Capture the cell that displays the provided text and extract its (X, Y) central coordinate. 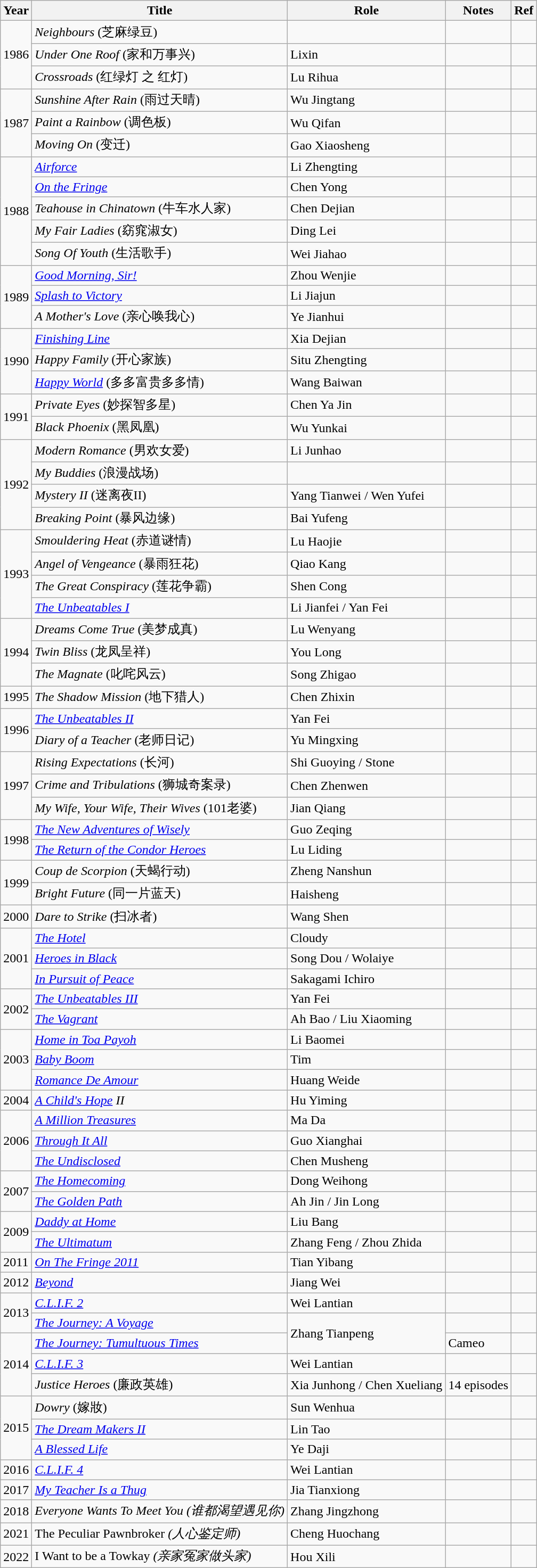
1990 (16, 361)
Chen Zhixin (367, 697)
Ah Jin / Jin Long (367, 1201)
Ref (524, 11)
Dreams Come True (美梦成真) (160, 629)
A Million Treasures (160, 1120)
2001 (16, 958)
2015 (16, 1427)
Happy Family (开心家族) (160, 360)
2007 (16, 1191)
Breaking Point (暴风边缘) (160, 518)
Justice Heroes (廉政英雄) (160, 1385)
The Magnate (叱咤风云) (160, 675)
2017 (16, 1490)
Tian Yibang (367, 1262)
The Golden Path (160, 1201)
Qiao Kang (367, 564)
2006 (16, 1141)
Lin Tao (367, 1429)
The Unbeatables II (160, 719)
My Wife, Your Wife, Their Wives (101老婆) (160, 808)
Lixin (367, 54)
Wu Jingtang (367, 100)
Song Dou / Wolaiye (367, 958)
A Blessed Life (160, 1449)
Shi Guoying / Stone (367, 763)
The Return of the Condor Heroes (160, 850)
Ah Bao / Liu Xiaoming (367, 1019)
Paint a Rainbow (调色板) (160, 122)
My Buddies (浪漫战场) (160, 474)
The New Adventures of Wisely (160, 830)
Wei Jiahao (367, 253)
Ye Daji (367, 1449)
Diary of a Teacher (老师日记) (160, 740)
Chen Musheng (367, 1161)
1986 (16, 55)
Twin Bliss (龙凤呈祥) (160, 653)
Sun Wenhua (367, 1407)
The Homecoming (160, 1181)
Zhang Jingzhong (367, 1512)
Tim (367, 1060)
2002 (16, 1009)
A Mother's Love (亲心唤我心) (160, 317)
Beyond (160, 1282)
Daddy at Home (160, 1222)
Cloudy (367, 938)
Through It All (160, 1141)
Lu Rihua (367, 78)
2018 (16, 1512)
Ma Da (367, 1120)
Zhang Feng / Zhou Zhida (367, 1242)
2000 (16, 917)
Notes (478, 11)
Smouldering Heat (赤道谜情) (160, 541)
Teahouse in Chinatown (牛车水人家) (160, 209)
Li Junhao (367, 450)
2021 (16, 1534)
You Long (367, 653)
2011 (16, 1262)
Xia Dejian (367, 339)
Moving On (变迁) (160, 146)
Bright Future (同一片蓝天) (160, 894)
Coup de Scorpion (天蝎行动) (160, 872)
Happy World (多多富贵多多情) (160, 382)
C.L.I.F. 4 (160, 1470)
Yang Tianwei / Wen Yufei (367, 496)
Wu Qifan (367, 122)
Liu Bang (367, 1222)
The Vagrant (160, 1019)
2022 (16, 1556)
Zheng Nanshun (367, 872)
1995 (16, 697)
C.L.I.F. 2 (160, 1302)
Baby Boom (160, 1060)
Dare to Strike (扫冰者) (160, 917)
Chen Yong (367, 187)
Modern Romance (男欢女爱) (160, 450)
Lu Haojie (367, 541)
Jiang Wei (367, 1282)
1992 (16, 484)
Title (160, 11)
Cheng Huochang (367, 1534)
The Ultimatum (160, 1242)
Angel of Vengeance (暴雨狂花) (160, 564)
14 episodes (478, 1385)
Sakagami Ichiro (367, 979)
The Great Conspiracy (莲花争霸) (160, 587)
Wu Yunkai (367, 428)
Rising Expectations (长河) (160, 763)
Bai Yufeng (367, 518)
1998 (16, 840)
2016 (16, 1470)
Ding Lei (367, 231)
1991 (16, 416)
Finishing Line (160, 339)
Chen Ya Jin (367, 406)
Good Morning, Sir! (160, 275)
Chen Zhenwen (367, 786)
Crossroads (红绿灯 之 红灯) (160, 78)
Lu Liding (367, 850)
2012 (16, 1282)
The Unbeatables I (160, 608)
Song Of Youth (生活歌手) (160, 253)
Private Eyes (妙探智多星) (160, 406)
Gao Xiaosheng (367, 146)
Airforce (160, 167)
2003 (16, 1060)
Jia Tianxiong (367, 1490)
Crime and Tribulations (狮城奇案录) (160, 786)
Hu Yiming (367, 1100)
On the Fringe (160, 187)
Mystery II (迷离夜II) (160, 496)
2009 (16, 1232)
A Child's Hope II (160, 1100)
Wang Baiwan (367, 382)
Guo Xianghai (367, 1141)
1994 (16, 652)
1988 (16, 211)
Li Baomei (367, 1039)
Cameo (478, 1343)
Dowry (嫁妝) (160, 1407)
C.L.I.F. 3 (160, 1364)
Li Jiajun (367, 295)
My Teacher Is a Thug (160, 1490)
1997 (16, 786)
Under One Roof (家和万事兴) (160, 54)
2014 (16, 1365)
Jian Qiang (367, 808)
Haisheng (367, 894)
Situ Zhengting (367, 360)
Everyone Wants To Meet You (谁都渴望遇见你) (160, 1512)
1996 (16, 730)
Guo Zeqing (367, 830)
Huang Weide (367, 1080)
On The Fringe 2011 (160, 1262)
2013 (16, 1313)
2004 (16, 1100)
Romance De Amour (160, 1080)
Role (367, 11)
The Undisclosed (160, 1161)
Chen Dejian (367, 209)
Black Phoenix (黑凤凰) (160, 428)
My Fair Ladies (窈窕淑女) (160, 231)
The Dream Makers II (160, 1429)
Song Zhigao (367, 675)
1993 (16, 574)
Home in Toa Payoh (160, 1039)
Dong Weihong (367, 1181)
Lu Wenyang (367, 629)
Zhou Wenjie (367, 275)
The Unbeatables III (160, 999)
Wang Shen (367, 917)
The Shadow Mission (地下猎人) (160, 697)
1987 (16, 122)
Yu Mingxing (367, 740)
In Pursuit of Peace (160, 979)
1999 (16, 882)
Splash to Victory (160, 295)
Heroes in Black (160, 958)
Sunshine After Rain (雨过天晴) (160, 100)
The Journey: A Voyage (160, 1323)
Li Zhengting (367, 167)
Hou Xili (367, 1556)
Neighbours (芝麻绿豆) (160, 32)
The Journey: Tumultuous Times (160, 1343)
The Hotel (160, 938)
Zhang Tianpeng (367, 1333)
Li Jianfei / Yan Fei (367, 608)
Ye Jianhui (367, 317)
I Want to be a Towkay (亲家冤家做头家) (160, 1556)
Year (16, 11)
1989 (16, 297)
Xia Junhong / Chen Xueliang (367, 1385)
Shen Cong (367, 587)
The Peculiar Pawnbroker (人心鉴定师) (160, 1534)
